Locate the cell with the specified text and output its [X, Y] center coordinate. 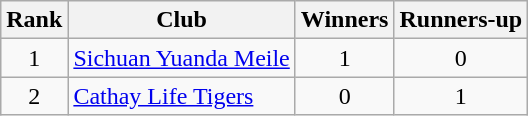
Cathay Life Tigers [182, 96]
Rank [34, 20]
Club [182, 20]
Winners [344, 20]
2 [34, 96]
Runners-up [461, 20]
Sichuan Yuanda Meile [182, 58]
